Provide the (x, y) coordinate of the cell's center where the given text is located.  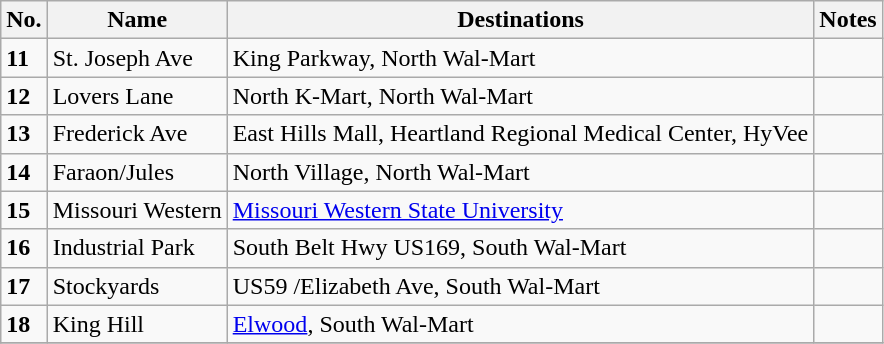
17 (24, 286)
12 (24, 96)
14 (24, 172)
Lovers Lane (137, 96)
Missouri Western State University (520, 210)
No. (24, 20)
11 (24, 58)
US59 /Elizabeth Ave, South Wal-Mart (520, 286)
13 (24, 134)
18 (24, 324)
King Parkway, North Wal-Mart (520, 58)
Stockyards (137, 286)
North Village, North Wal-Mart (520, 172)
Elwood, South Wal-Mart (520, 324)
North K-Mart, North Wal-Mart (520, 96)
Name (137, 20)
King Hill (137, 324)
Destinations (520, 20)
Missouri Western (137, 210)
Industrial Park (137, 248)
15 (24, 210)
Notes (848, 20)
East Hills Mall, Heartland Regional Medical Center, HyVee (520, 134)
St. Joseph Ave (137, 58)
Frederick Ave (137, 134)
Faraon/Jules (137, 172)
South Belt Hwy US169, South Wal-Mart (520, 248)
16 (24, 248)
